Return the [x, y] coordinate for the center point of the cell that contains the specified text.  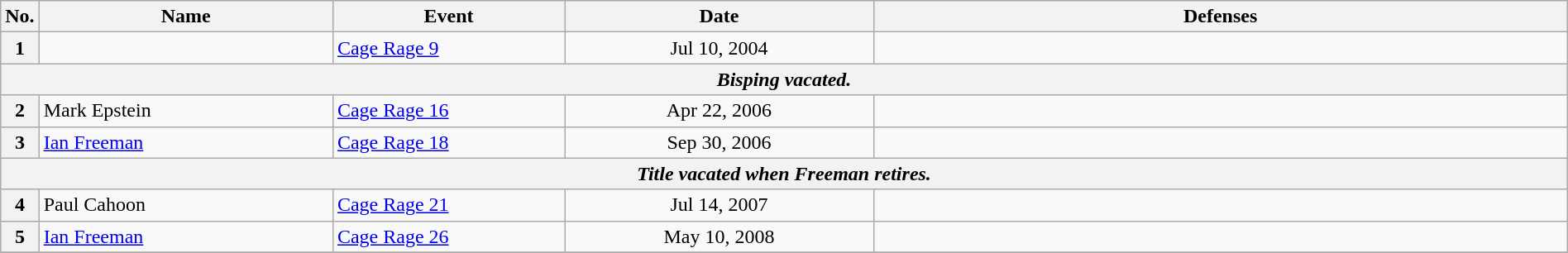
3 [20, 142]
May 10, 2008 [719, 236]
Jul 10, 2004 [719, 48]
5 [20, 236]
Cage Rage 9 [448, 48]
Name [185, 17]
Event [448, 17]
Sep 30, 2006 [719, 142]
Jul 14, 2007 [719, 205]
2 [20, 111]
Title vacated when Freeman retires. [784, 174]
Cage Rage 21 [448, 205]
Cage Rage 16 [448, 111]
Date [719, 17]
Defenses [1221, 17]
4 [20, 205]
Cage Rage 18 [448, 142]
Mark Epstein [185, 111]
No. [20, 17]
1 [20, 48]
Paul Cahoon [185, 205]
Apr 22, 2006 [719, 111]
Bisping vacated. [784, 79]
Cage Rage 26 [448, 236]
